Determine the [X, Y] coordinate at the center of the cell enclosing the given text.  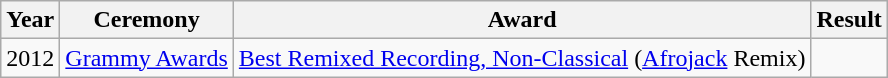
Grammy Awards [147, 58]
2012 [30, 58]
Ceremony [147, 20]
Result [849, 20]
Best Remixed Recording, Non-Classical (Afrojack Remix) [522, 58]
Year [30, 20]
Award [522, 20]
